Scan for the cell matching the given text and deliver its (X, Y) coordinate at center. 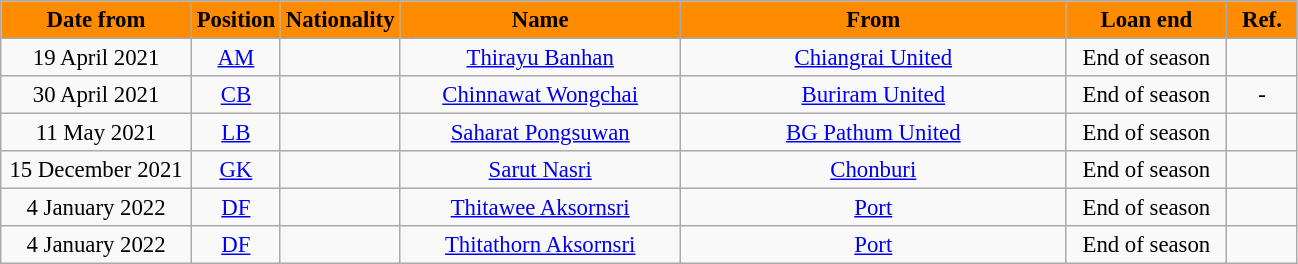
Nationality (340, 20)
Thitathorn Aksornsri (540, 245)
AM (236, 58)
Chinnawat Wongchai (540, 95)
Buriram United (873, 95)
GK (236, 170)
- (1262, 95)
19 April 2021 (96, 58)
Thitawee Aksornsri (540, 208)
Chonburi (873, 170)
LB (236, 133)
Position (236, 20)
BG Pathum United (873, 133)
15 December 2021 (96, 170)
Sarut Nasri (540, 170)
Saharat Pongsuwan (540, 133)
Loan end (1146, 20)
Ref. (1262, 20)
Date from (96, 20)
Thirayu Banhan (540, 58)
Chiangrai United (873, 58)
Name (540, 20)
From (873, 20)
30 April 2021 (96, 95)
CB (236, 95)
11 May 2021 (96, 133)
